Find where the given text appears and provide that cell's center as [X, Y] coordinate. 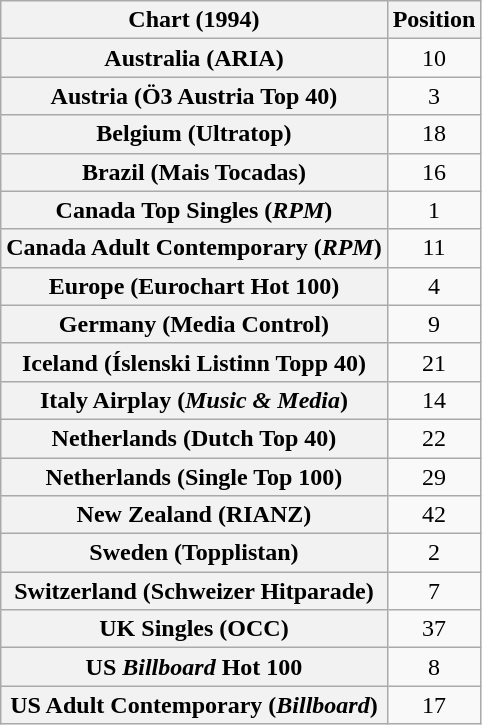
3 [434, 96]
Canada Adult Contemporary (RPM) [194, 248]
22 [434, 438]
Netherlands (Dutch Top 40) [194, 438]
Belgium (Ultratop) [194, 134]
Australia (ARIA) [194, 58]
9 [434, 324]
11 [434, 248]
42 [434, 515]
Position [434, 20]
7 [434, 591]
Brazil (Mais Tocadas) [194, 172]
18 [434, 134]
4 [434, 286]
Germany (Media Control) [194, 324]
US Adult Contemporary (Billboard) [194, 705]
29 [434, 477]
Chart (1994) [194, 20]
37 [434, 629]
Netherlands (Single Top 100) [194, 477]
21 [434, 362]
Canada Top Singles (RPM) [194, 210]
2 [434, 553]
10 [434, 58]
New Zealand (RIANZ) [194, 515]
1 [434, 210]
Iceland (Íslenski Listinn Topp 40) [194, 362]
Europe (Eurochart Hot 100) [194, 286]
17 [434, 705]
US Billboard Hot 100 [194, 667]
Italy Airplay (Music & Media) [194, 400]
Switzerland (Schweizer Hitparade) [194, 591]
14 [434, 400]
8 [434, 667]
Sweden (Topplistan) [194, 553]
Austria (Ö3 Austria Top 40) [194, 96]
16 [434, 172]
UK Singles (OCC) [194, 629]
